Capture the cell that displays the provided text and extract its [x, y] central coordinate. 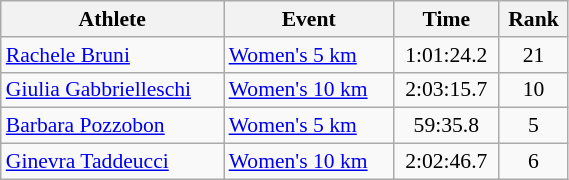
2:03:15.7 [446, 90]
Giulia Gabbrielleschi [112, 90]
Event [309, 19]
Ginevra Taddeucci [112, 162]
59:35.8 [446, 126]
10 [534, 90]
5 [534, 126]
Rachele Bruni [112, 55]
6 [534, 162]
1:01:24.2 [446, 55]
2:02:46.7 [446, 162]
Barbara Pozzobon [112, 126]
Athlete [112, 19]
21 [534, 55]
Rank [534, 19]
Time [446, 19]
